Extract the [X, Y] coordinate from the center of the cell holding the provided text.  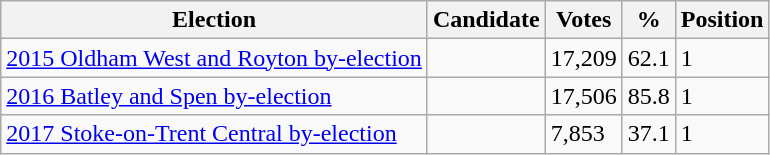
17,209 [584, 58]
2016 Batley and Spen by-election [214, 96]
% [648, 20]
2015 Oldham West and Royton by-election [214, 58]
17,506 [584, 96]
2017 Stoke-on-Trent Central by-election [214, 134]
Election [214, 20]
85.8 [648, 96]
7,853 [584, 134]
62.1 [648, 58]
Position [722, 20]
Votes [584, 20]
37.1 [648, 134]
Candidate [486, 20]
